Return the [X, Y] coordinate for the center point of the cell that contains the specified text.  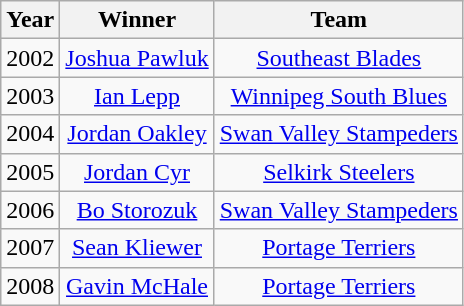
Sean Kliewer [137, 248]
2004 [30, 134]
Selkirk Steelers [338, 172]
2005 [30, 172]
2008 [30, 286]
Joshua Pawluk [137, 58]
2002 [30, 58]
Winnipeg South Blues [338, 96]
Winner [137, 20]
2003 [30, 96]
2006 [30, 210]
Ian Lepp [137, 96]
Jordan Oakley [137, 134]
Gavin McHale [137, 286]
2007 [30, 248]
Jordan Cyr [137, 172]
Year [30, 20]
Southeast Blades [338, 58]
Team [338, 20]
Bo Storozuk [137, 210]
